Scan for the cell matching the given text and deliver its [x, y] coordinate at center. 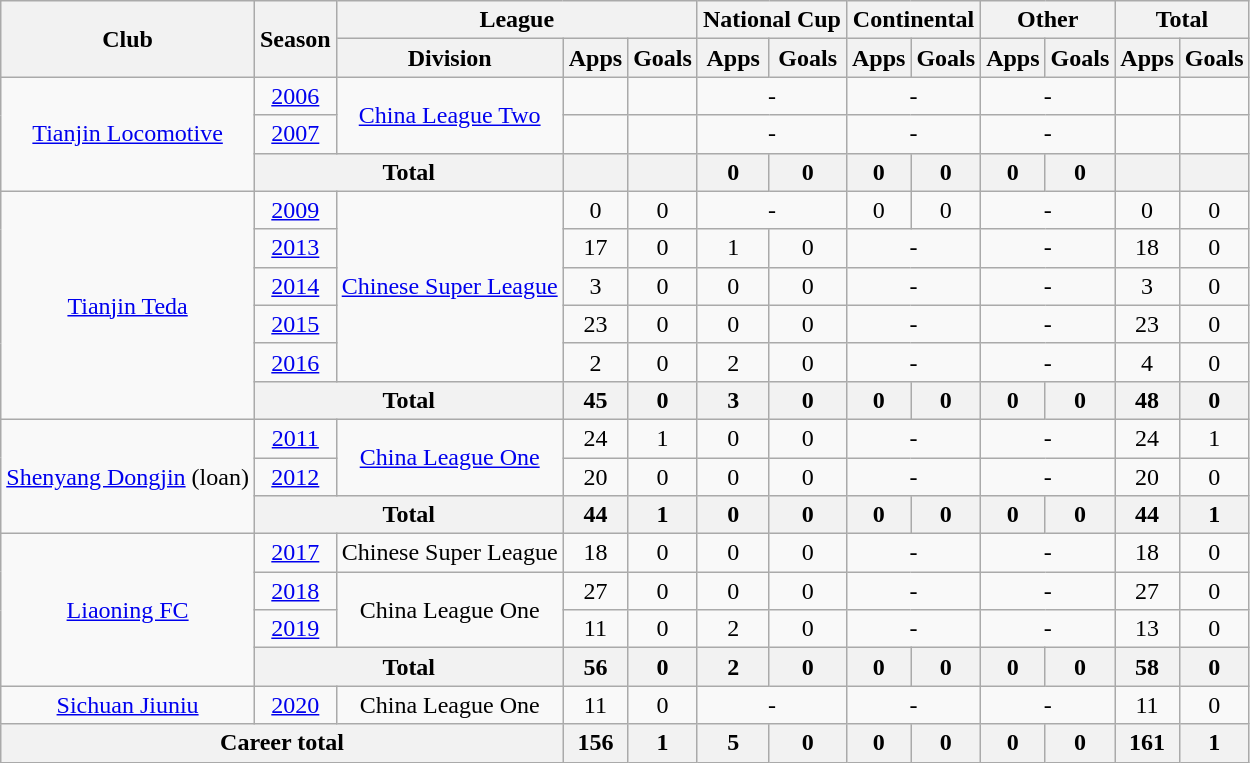
2018 [295, 591]
45 [595, 400]
13 [1147, 629]
Career total [282, 743]
Tianjin Locomotive [128, 134]
2012 [295, 477]
2007 [295, 134]
2020 [295, 705]
5 [733, 743]
2014 [295, 286]
2017 [295, 553]
Liaoning FC [128, 610]
Season [295, 39]
Shenyang Dongjin (loan) [128, 476]
2013 [295, 248]
17 [595, 248]
National Cup [772, 20]
2019 [295, 629]
Other [1048, 20]
China League Two [450, 115]
2006 [295, 96]
2011 [295, 438]
56 [595, 667]
Division [450, 58]
Sichuan Jiuniu [128, 705]
156 [595, 743]
League [516, 20]
Tianjin Teda [128, 305]
48 [1147, 400]
2016 [295, 362]
2009 [295, 210]
Continental [913, 20]
4 [1147, 362]
Club [128, 39]
161 [1147, 743]
2015 [295, 324]
58 [1147, 667]
